Return [X, Y] of the center of cell containing provided text 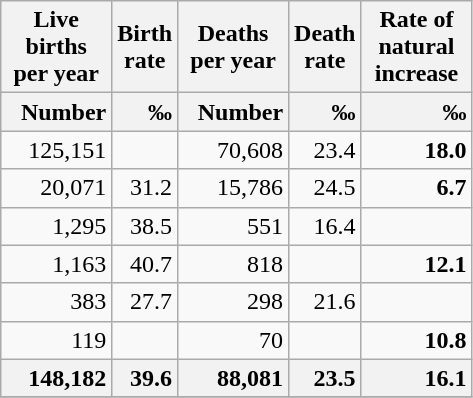
70,608 [234, 150]
383 [56, 302]
16.1 [416, 378]
38.5 [145, 226]
40.7 [145, 264]
20,071 [56, 188]
148,182 [56, 378]
12.1 [416, 264]
23.5 [325, 378]
298 [234, 302]
125,151 [56, 150]
39.6 [145, 378]
21.6 [325, 302]
Live births per year [56, 47]
Deaths per year [234, 47]
24.5 [325, 188]
23.4 [325, 150]
6.7 [416, 188]
1,295 [56, 226]
818 [234, 264]
16.4 [325, 226]
Birth rate [145, 47]
551 [234, 226]
88,081 [234, 378]
Death rate [325, 47]
27.7 [145, 302]
18.0 [416, 150]
119 [56, 340]
1,163 [56, 264]
15,786 [234, 188]
31.2 [145, 188]
70 [234, 340]
Rate of natural increase [416, 47]
10.8 [416, 340]
